Detect which cell encompasses the target text, then output its [x, y] center coordinate. 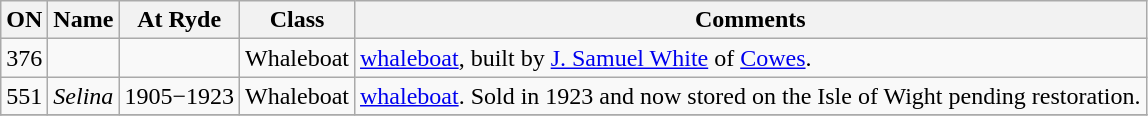
Class [296, 20]
whaleboat, built by J. Samuel White of Cowes. [750, 58]
Comments [750, 20]
At Ryde [180, 20]
1905−1923 [180, 96]
376 [24, 58]
ON [24, 20]
Selina [84, 96]
Name [84, 20]
whaleboat. Sold in 1923 and now stored on the Isle of Wight pending restoration. [750, 96]
551 [24, 96]
